Pinpoint the cell where the given text exists, returning its (X, Y) midpoint coordinate. 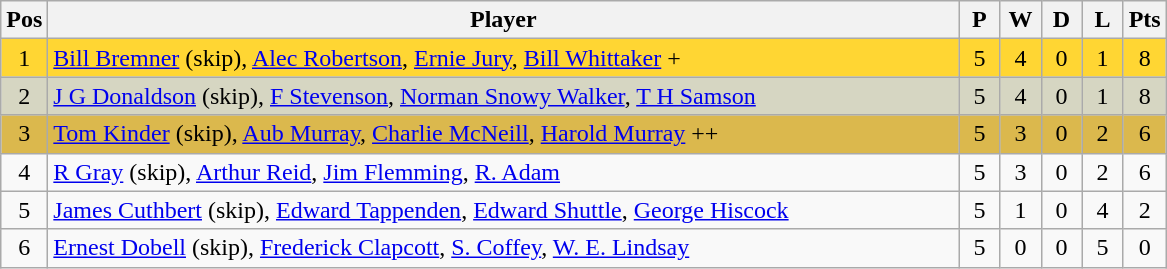
Bill Bremner (skip), Alec Robertson, Ernie Jury, Bill Whittaker + (504, 58)
Pos (24, 20)
L (1102, 20)
P (980, 20)
Ernest Dobell (skip), Frederick Clapcott, S. Coffey, W. E. Lindsay (504, 248)
Tom Kinder (skip), Aub Murray, Charlie McNeill, Harold Murray ++ (504, 134)
W (1020, 20)
D (1062, 20)
J G Donaldson (skip), F Stevenson, Norman Snowy Walker, T H Samson (504, 96)
R Gray (skip), Arthur Reid, Jim Flemming, R. Adam (504, 172)
Pts (1144, 20)
Player (504, 20)
James Cuthbert (skip), Edward Tappenden, Edward Shuttle, George Hiscock (504, 210)
